Determine the (X, Y) coordinate at the center of the cell enclosing the given text.  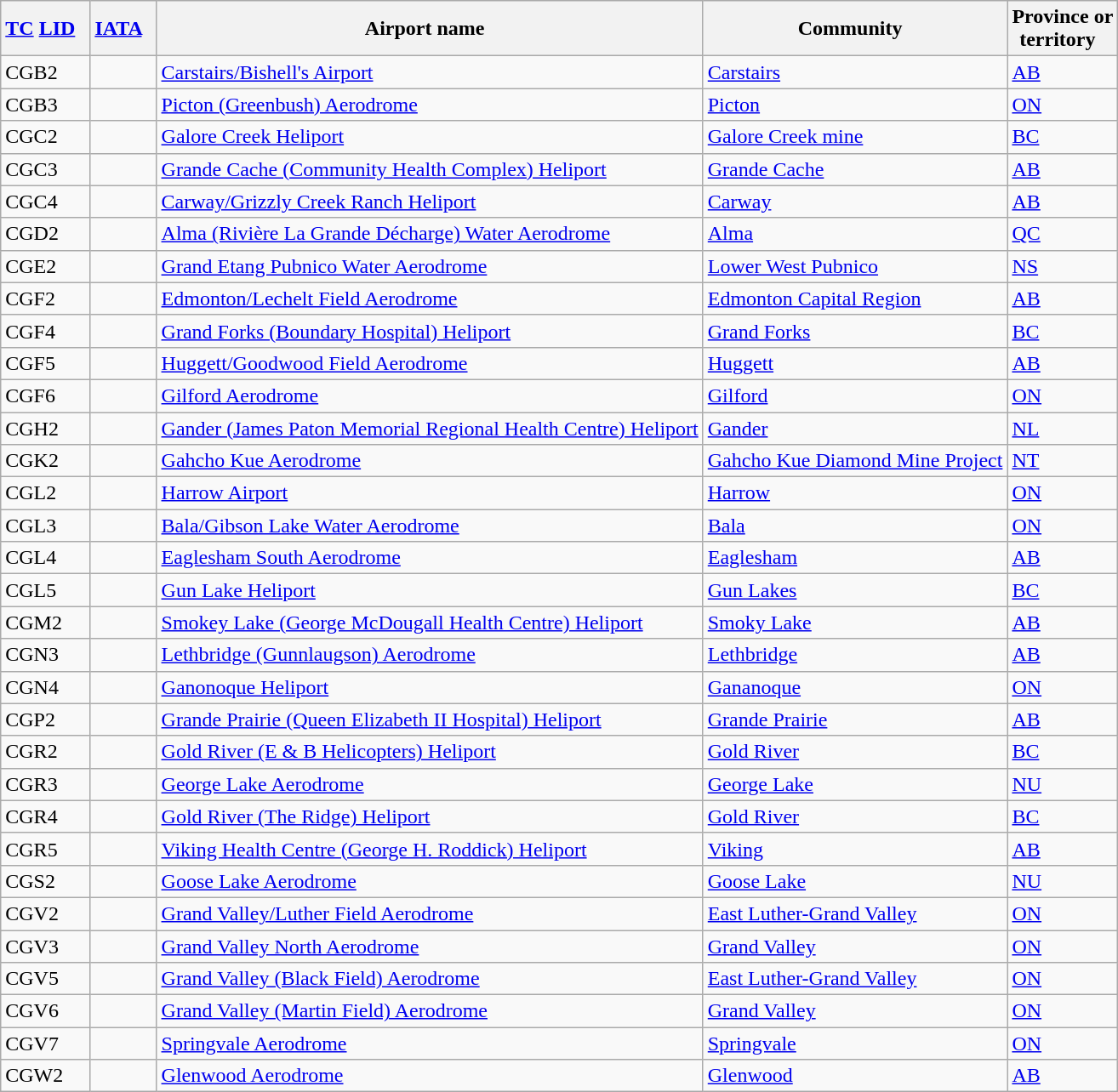
Gilford Aerodrome (430, 395)
CGL2 (46, 493)
Bala (855, 526)
CGC4 (46, 202)
Eaglesham South Aerodrome (430, 558)
CGV6 (46, 1011)
Gilford (855, 395)
CGH2 (46, 428)
Goose Lake (855, 881)
Bala/Gibson Lake Water Aerodrome (430, 526)
CGN3 (46, 655)
CGB2 (46, 72)
CGV2 (46, 913)
TC LID (46, 29)
Smokey Lake (George McDougall Health Centre) Heliport (430, 623)
Picton (Greenbush) Aerodrome (430, 105)
Carway/Grizzly Creek Ranch Heliport (430, 202)
Smoky Lake (855, 623)
Gun Lake Heliport (430, 590)
Grand Forks (855, 331)
Gananoque (855, 687)
CGP2 (46, 719)
CGR2 (46, 752)
CGL3 (46, 526)
CGF4 (46, 331)
CGF2 (46, 299)
CGV7 (46, 1044)
Community (855, 29)
IATA (123, 29)
Alma (855, 234)
Province orterritory (1063, 29)
NS (1063, 266)
Viking Health Centre (George H. Roddick) Heliport (430, 849)
Grand Forks (Boundary Hospital) Heliport (430, 331)
Goose Lake Aerodrome (430, 881)
Carstairs/Bishell's Airport (430, 72)
Alma (Rivière La Grande Décharge) Water Aerodrome (430, 234)
CGB3 (46, 105)
CGE2 (46, 266)
Grand Valley North Aerodrome (430, 947)
CGL4 (46, 558)
CGV5 (46, 979)
Grande Prairie (855, 719)
Gahcho Kue Aerodrome (430, 461)
George Lake Aerodrome (430, 784)
Grand Valley (Black Field) Aerodrome (430, 979)
Grande Cache (855, 169)
Gun Lakes (855, 590)
Gahcho Kue Diamond Mine Project (855, 461)
CGK2 (46, 461)
Gold River (E & B Helicopters) Heliport (430, 752)
Springvale Aerodrome (430, 1044)
Lethbridge (855, 655)
CGS2 (46, 881)
Galore Creek mine (855, 137)
Gander (855, 428)
Eaglesham (855, 558)
CGW2 (46, 1076)
Airport name (430, 29)
CGC3 (46, 169)
Carway (855, 202)
Lower West Pubnico (855, 266)
CGF6 (46, 395)
NT (1063, 461)
NL (1063, 428)
Glenwood (855, 1076)
CGR3 (46, 784)
CGF5 (46, 363)
Harrow (855, 493)
CGV3 (46, 947)
CGC2 (46, 137)
Gold River (The Ridge) Heliport (430, 816)
Grand Valley/Luther Field Aerodrome (430, 913)
CGL5 (46, 590)
CGM2 (46, 623)
CGN4 (46, 687)
Carstairs (855, 72)
Grand Etang Pubnico Water Aerodrome (430, 266)
Gander (James Paton Memorial Regional Health Centre) Heliport (430, 428)
Huggett/Goodwood Field Aerodrome (430, 363)
CGD2 (46, 234)
Galore Creek Heliport (430, 137)
Edmonton Capital Region (855, 299)
Ganonoque Heliport (430, 687)
CGR4 (46, 816)
Harrow Airport (430, 493)
CGR5 (46, 849)
George Lake (855, 784)
Grande Prairie (Queen Elizabeth II Hospital) Heliport (430, 719)
Glenwood Aerodrome (430, 1076)
QC (1063, 234)
Picton (855, 105)
Edmonton/Lechelt Field Aerodrome (430, 299)
Grande Cache (Community Health Complex) Heliport (430, 169)
Huggett (855, 363)
Lethbridge (Gunnlaugson) Aerodrome (430, 655)
Grand Valley (Martin Field) Aerodrome (430, 1011)
Viking (855, 849)
Springvale (855, 1044)
